Capture the cell that displays the provided text and extract its [X, Y] central coordinate. 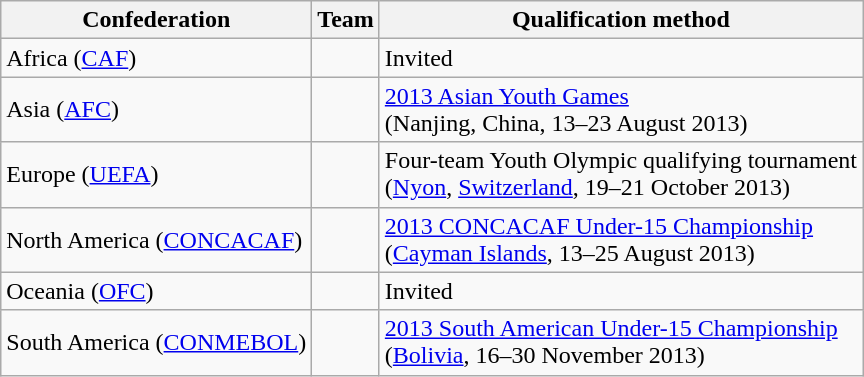
Qualification method [620, 20]
Oceania (OFC) [156, 291]
Africa (CAF) [156, 58]
Four-team Youth Olympic qualifying tournament(Nyon, Switzerland, 19–21 October 2013) [620, 174]
2013 Asian Youth Games(Nanjing, China, 13–23 August 2013) [620, 110]
Asia (AFC) [156, 110]
South America (CONMEBOL) [156, 342]
Team [346, 20]
2013 CONCACAF Under-15 Championship(Cayman Islands, 13–25 August 2013) [620, 240]
2013 South American Under-15 Championship(Bolivia, 16–30 November 2013) [620, 342]
Europe (UEFA) [156, 174]
North America (CONCACAF) [156, 240]
Confederation [156, 20]
